Identify which cell holds the provided text, then report its [x, y] central coordinate. 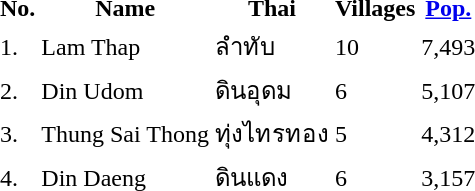
6 [374, 90]
Thung Sai Thong [126, 134]
5 [374, 134]
ดินอุดม [272, 90]
Lam Thap [126, 46]
ทุ่งไทรทอง [272, 134]
Din Udom [126, 90]
ลำทับ [272, 46]
10 [374, 46]
